Identify which cell holds the provided text, then report its [X, Y] central coordinate. 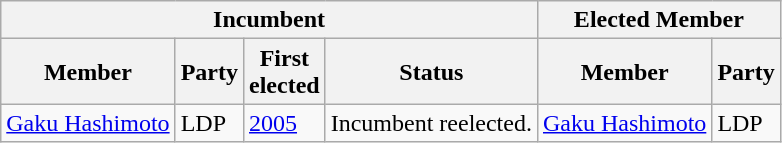
Firstelected [284, 72]
Status [431, 72]
Incumbent reelected. [431, 123]
Incumbent [270, 20]
Elected Member [658, 20]
2005 [284, 123]
